Determine the (x, y) coordinate at the center of the cell enclosing the given text.  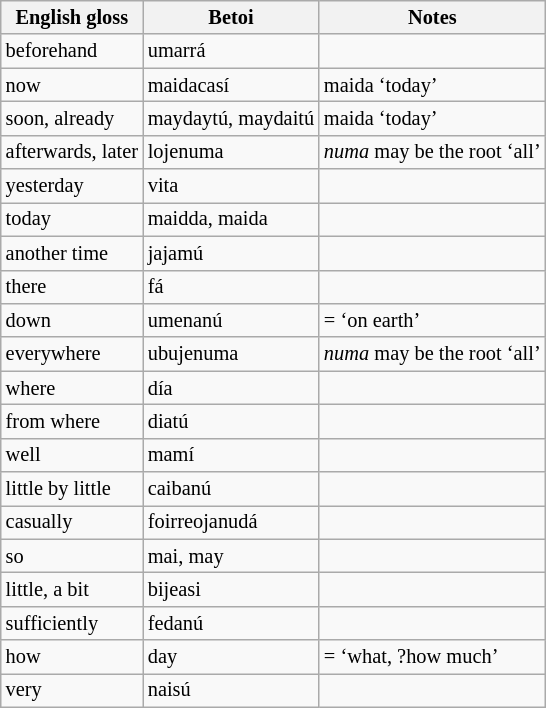
Betoi (231, 17)
English gloss (72, 17)
sufficiently (72, 623)
umarrá (231, 51)
vita (231, 186)
= ‘on earth’ (432, 320)
yesterday (72, 186)
bijeasi (231, 589)
jajamú (231, 253)
day (231, 657)
mai, may (231, 556)
so (72, 556)
soon, already (72, 118)
foirreojanudá (231, 522)
little by little (72, 489)
today (72, 219)
lojenuma (231, 152)
well (72, 455)
diatú (231, 421)
maydaytú, maydaitú (231, 118)
where (72, 388)
now (72, 85)
fedanú (231, 623)
ubujenuma (231, 354)
= ‘what, ?how much’ (432, 657)
very (72, 690)
umenanú (231, 320)
Notes (432, 17)
from where (72, 421)
naisú (231, 690)
beforehand (72, 51)
día (231, 388)
down (72, 320)
maidacasí (231, 85)
afterwards, later (72, 152)
there (72, 287)
casually (72, 522)
caibanú (231, 489)
mamí (231, 455)
little, a bit (72, 589)
how (72, 657)
everywhere (72, 354)
fá (231, 287)
another time (72, 253)
maidda, maida (231, 219)
